Identify which cell holds the provided text, then report its (x, y) central coordinate. 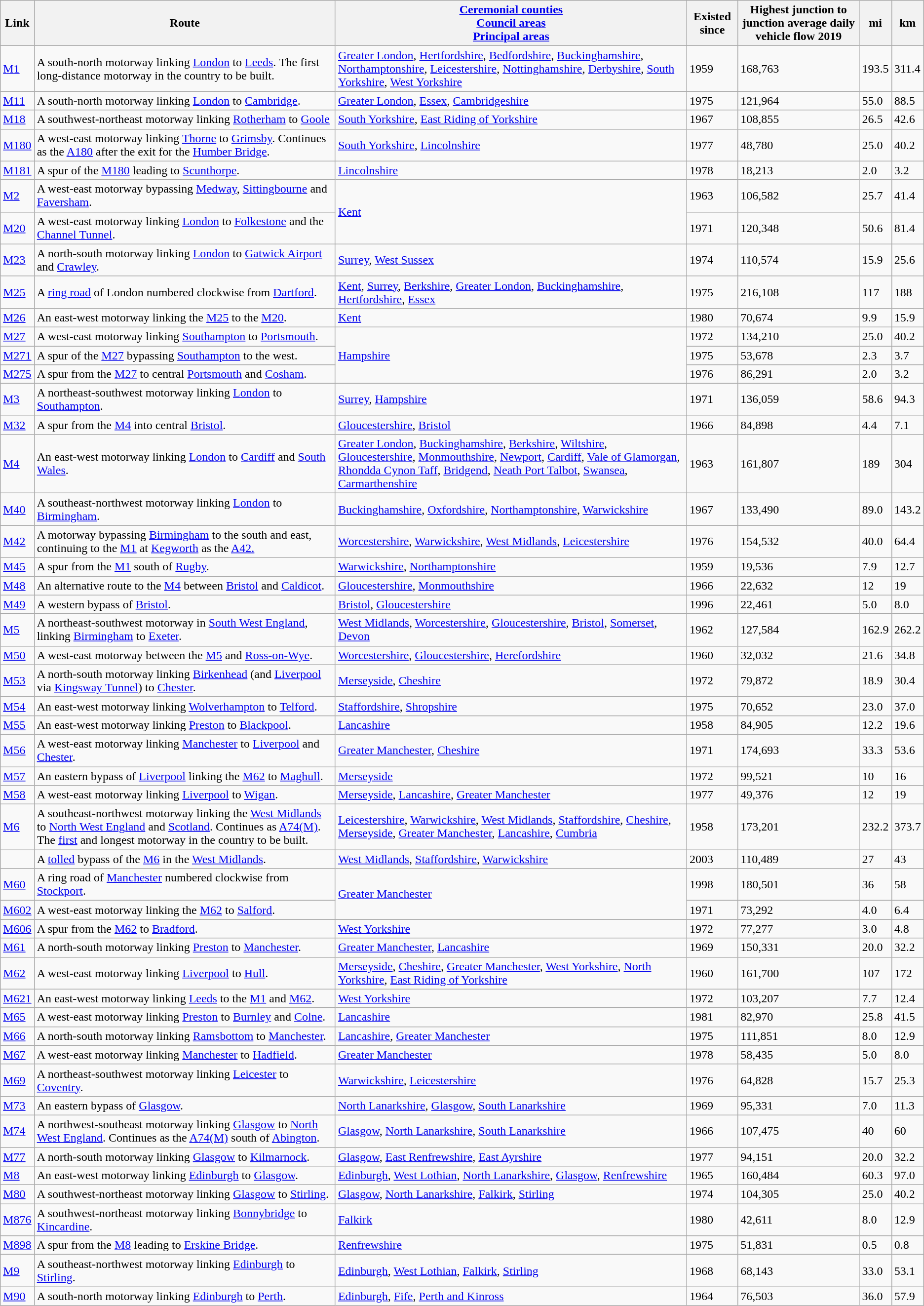
189 (876, 464)
36.0 (876, 1296)
40 (876, 1131)
58,435 (799, 1055)
23.0 (876, 706)
North Lanarkshire, Glasgow, South Lanarkshire (511, 1106)
1998 (712, 885)
3.0 (876, 929)
49,376 (799, 795)
An eastern bypass of Glasgow. (185, 1106)
1962 (712, 630)
A ring road of Manchester numbered clockwise from Stockport. (185, 885)
M80 (17, 1194)
M61 (17, 948)
M65 (17, 1017)
94.3 (907, 400)
A northeast-southwest motorway in South West England, linking Birmingham to Exeter. (185, 630)
33.0 (876, 1271)
Lancashire, Greater Manchester (511, 1036)
An alternative route to the M4 between Bristol and Caldicot. (185, 586)
4.0 (876, 910)
M181 (17, 170)
An east-west motorway linking Edinburgh to Glasgow. (185, 1176)
West Midlands, Worcestershire, Gloucestershire, Bristol, Somerset, Devon (511, 630)
Buckinghamshire, Oxfordshire, Northamptonshire, Warwickshire (511, 510)
Edinburgh, West Lothian, Falkirk, Stirling (511, 1271)
M9 (17, 1271)
A southeast-northwest motorway linking London to Birmingham. (185, 510)
150,331 (799, 948)
97.0 (907, 1176)
82,970 (799, 1017)
M40 (17, 510)
M73 (17, 1106)
A northeast-southwest motorway linking Leicester to Coventry. (185, 1080)
A north-south motorway linking Birkenhead (and Liverpool via Kingsway Tunnel) to Chester. (185, 680)
262.2 (907, 630)
A southwest-northeast motorway linking Rotherham to Goole (185, 119)
110,574 (799, 260)
A northwest-southeast motorway linking Glasgow to North West England. Continues as the A74(M) south of Abington. (185, 1131)
Falkirk (511, 1220)
10 (876, 776)
0.8 (907, 1245)
M56 (17, 751)
A north-south motorway linking Preston to Manchester. (185, 948)
32,032 (799, 655)
An east-west motorway linking the M25 to the M20. (185, 317)
M69 (17, 1080)
Greater Manchester, Cheshire (511, 751)
A west-east motorway linking Southampton to Portsmouth. (185, 336)
Merseyside, Lancashire, Greater Manchester (511, 795)
A spur from the M1 south of Rugby. (185, 567)
33.3 (876, 751)
A spur of the M180 leading to Scunthorpe. (185, 170)
134,210 (799, 336)
1965 (712, 1176)
A west-east motorway linking the M62 to Salford. (185, 910)
A south-north motorway linking Edinburgh to Perth. (185, 1296)
58 (907, 885)
88.5 (907, 101)
104,305 (799, 1194)
136,059 (799, 400)
188 (907, 292)
0.5 (876, 1245)
Staffordshire, Shropshire (511, 706)
A west-east motorway linking London to Folkestone and the Channel Tunnel. (185, 228)
A spur of the M27 bypassing Southampton to the west. (185, 355)
2003 (712, 859)
M55 (17, 725)
A spur from the M62 to Bradford. (185, 929)
M62 (17, 973)
57.9 (907, 1296)
7.0 (876, 1106)
12.2 (876, 725)
M50 (17, 655)
Ceremonial counties Council areas Principal areas (511, 23)
M8 (17, 1176)
173,201 (799, 827)
A ring road of London numbered clockwise from Dartford. (185, 292)
Edinburgh, West Lothian, North Lanarkshire, Glasgow, Renfrewshire (511, 1176)
60.3 (876, 1176)
Greater Manchester, Lancashire (511, 948)
7.1 (907, 425)
M602 (17, 910)
50.6 (876, 228)
373.7 (907, 827)
95,331 (799, 1106)
154,532 (799, 541)
A spur from the M27 to central Portsmouth and Cosham. (185, 374)
6.4 (907, 910)
30.4 (907, 680)
M2 (17, 196)
An east-west motorway linking London to Cardiff and South Wales. (185, 464)
36 (876, 885)
M271 (17, 355)
55.0 (876, 101)
Existed since (712, 23)
73,292 (799, 910)
An east-west motorway linking Wolverhampton to Telford. (185, 706)
174,693 (799, 751)
77,277 (799, 929)
25.3 (907, 1080)
M53 (17, 680)
M275 (17, 374)
M90 (17, 1296)
A motorway bypassing Birmingham to the south and east, continuing to the M1 at Kegworth as the A42. (185, 541)
4.4 (876, 425)
Warwickshire, Northamptonshire (511, 567)
Glasgow, North Lanarkshire, Falkirk, Stirling (511, 1194)
M58 (17, 795)
A west-east motorway linking Liverpool to Hull. (185, 973)
133,490 (799, 510)
M11 (17, 101)
34.8 (907, 655)
A west-east motorway linking Manchester to Liverpool and Chester. (185, 751)
12.4 (907, 998)
127,584 (799, 630)
11.3 (907, 1106)
1964 (712, 1296)
40.0 (876, 541)
162.9 (876, 630)
53.1 (907, 1271)
304 (907, 464)
Glasgow, North Lanarkshire, South Lanarkshire (511, 1131)
mi (876, 23)
70,674 (799, 317)
22,632 (799, 586)
A tolled bypass of the M6 in the West Midlands. (185, 859)
161,700 (799, 973)
A spur from the M8 leading to Erskine Bridge. (185, 1245)
84,905 (799, 725)
M48 (17, 586)
84,898 (799, 425)
12.7 (907, 567)
M32 (17, 425)
18.9 (876, 680)
64.4 (907, 541)
Lincolnshire (511, 170)
M49 (17, 604)
Kent, Surrey, Berkshire, Greater London, Buckinghamshire, Hertfordshire, Essex (511, 292)
27 (876, 859)
193.5 (876, 69)
Hampshire (511, 355)
A southwest-northeast motorway linking Bonnybridge to Kincardine. (185, 1220)
Renfrewshire (511, 1245)
18,213 (799, 170)
41.5 (907, 1017)
161,807 (799, 464)
110,489 (799, 859)
94,151 (799, 1157)
A west-east motorway linking Preston to Burnley and Colne. (185, 1017)
M42 (17, 541)
M23 (17, 260)
M621 (17, 998)
A south-north motorway linking London to Cambridge. (185, 101)
106,582 (799, 196)
Route (185, 23)
60 (907, 1131)
A southwest-northeast motorway linking Glasgow to Stirling. (185, 1194)
25.6 (907, 260)
Highest junction to junction average daily vehicle flow 2019 (799, 23)
Leicestershire, Warwickshire, West Midlands, Staffordshire, Cheshire, Merseyside, Greater Manchester, Lancashire, Cumbria (511, 827)
216,108 (799, 292)
M74 (17, 1131)
Worcestershire, Warwickshire, West Midlands, Leicestershire (511, 541)
53.6 (907, 751)
A west-east motorway between the M5 and Ross-on-Wye. (185, 655)
86,291 (799, 374)
M876 (17, 1220)
M27 (17, 336)
Surrey, West Sussex (511, 260)
108,855 (799, 119)
37.0 (907, 706)
M606 (17, 929)
M3 (17, 400)
A west-east motorway linking Liverpool to Wigan. (185, 795)
M5 (17, 630)
19.6 (907, 725)
25.8 (876, 1017)
M60 (17, 885)
107,475 (799, 1131)
M180 (17, 145)
42,611 (799, 1220)
M6 (17, 827)
76,503 (799, 1296)
21.6 (876, 655)
121,964 (799, 101)
M18 (17, 119)
Gloucestershire, Bristol (511, 425)
22,461 (799, 604)
68,143 (799, 1271)
Bristol, Gloucestershire (511, 604)
7.7 (876, 998)
58.6 (876, 400)
A west-east motorway linking Thorne to Grimsby. Continues as the A180 after the exit for the Humber Bridge. (185, 145)
107 (876, 973)
An east-west motorway linking Leeds to the M1 and M62. (185, 998)
16 (907, 776)
64,828 (799, 1080)
M20 (17, 228)
South Yorkshire, Lincolnshire (511, 145)
143.2 (907, 510)
A southeast-northwest motorway linking Edinburgh to Stirling. (185, 1271)
West Midlands, Staffordshire, Warwickshire (511, 859)
48,780 (799, 145)
Greater London, Essex, Cambridgeshire (511, 101)
103,207 (799, 998)
Merseyside, Cheshire (511, 680)
Worcestershire, Gloucestershire, Herefordshire (511, 655)
79,872 (799, 680)
7.9 (876, 567)
232.2 (876, 827)
19,536 (799, 567)
South Yorkshire, East Riding of Yorkshire (511, 119)
A northeast-southwest motorway linking London to Southampton. (185, 400)
A western bypass of Bristol. (185, 604)
M66 (17, 1036)
4.8 (907, 929)
An eastern bypass of Liverpool linking the M62 to Maghull. (185, 776)
42.6 (907, 119)
M54 (17, 706)
A spur from the M4 into central Bristol. (185, 425)
81.4 (907, 228)
1981 (712, 1017)
M898 (17, 1245)
99,521 (799, 776)
53,678 (799, 355)
9.9 (876, 317)
51,831 (799, 1245)
M67 (17, 1055)
M45 (17, 567)
Link (17, 23)
111,851 (799, 1036)
A west-east motorway bypassing Medway, Sittingbourne and Faversham. (185, 196)
Edinburgh, Fife, Perth and Kinross (511, 1296)
311.4 (907, 69)
Merseyside, Cheshire, Greater Manchester, West Yorkshire, North Yorkshire, East Riding of Yorkshire (511, 973)
Merseyside (511, 776)
41.4 (907, 196)
A north-south motorway linking London to Gatwick Airport and Crawley. (185, 260)
Glasgow, East Renfrewshire, East Ayrshire (511, 1157)
2.3 (876, 355)
A west-east motorway linking Manchester to Hadfield. (185, 1055)
Warwickshire, Leicestershire (511, 1080)
1996 (712, 604)
M77 (17, 1157)
3.7 (907, 355)
A south-north motorway linking London to Leeds. The first long-distance motorway in the country to be built. (185, 69)
km (907, 23)
Surrey, Hampshire (511, 400)
A north-south motorway linking Glasgow to Kilmarnock. (185, 1157)
Gloucestershire, Monmouthshire (511, 586)
M26 (17, 317)
25.7 (876, 196)
M57 (17, 776)
70,652 (799, 706)
A north-south motorway linking Ramsbottom to Manchester. (185, 1036)
M4 (17, 464)
120,348 (799, 228)
43 (907, 859)
M1 (17, 69)
160,484 (799, 1176)
26.5 (876, 119)
89.0 (876, 510)
1968 (712, 1271)
168,763 (799, 69)
117 (876, 292)
172 (907, 973)
180,501 (799, 885)
An east-west motorway linking Preston to Blackpool. (185, 725)
15.7 (876, 1080)
M25 (17, 292)
